Extract the [x, y] coordinate from the center of the cell holding the provided text.  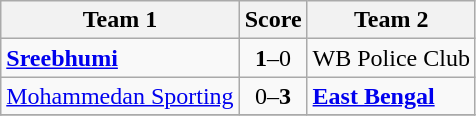
Sreebhumi [120, 58]
Team 1 [120, 20]
East Bengal [391, 96]
0–3 [273, 96]
Team 2 [391, 20]
WB Police Club [391, 58]
1–0 [273, 58]
Mohammedan Sporting [120, 96]
Score [273, 20]
